Provide the [X, Y] coordinate of the cell's center where the given text is located.  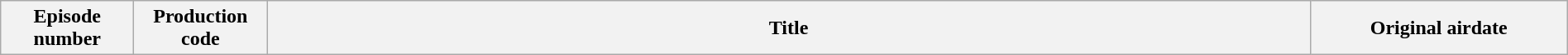
Episode number [68, 28]
Original airdate [1439, 28]
Title [789, 28]
Production code [200, 28]
